Detect which cell encompasses the target text, then output its [X, Y] center coordinate. 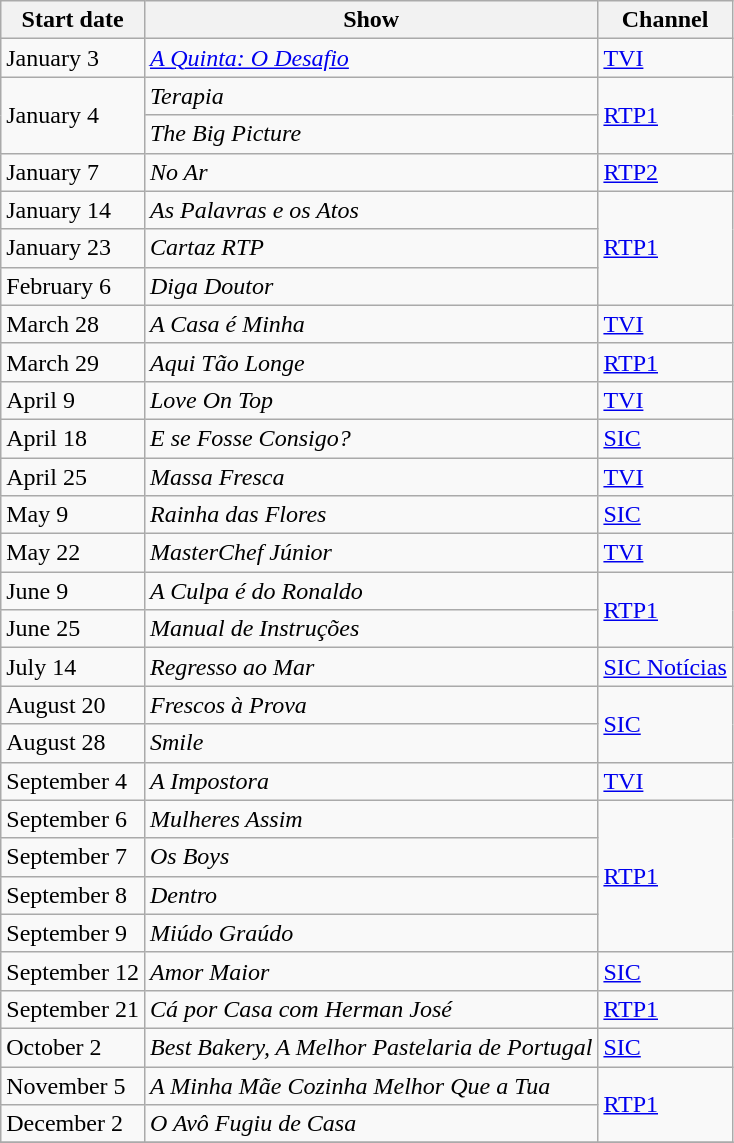
Mulheres Assim [370, 819]
Os Boys [370, 857]
As Palavras e os Atos [370, 210]
September 12 [73, 971]
A Quinta: O Desafio [370, 58]
A Casa é Minha [370, 324]
May 9 [73, 515]
Manual de Instruções [370, 629]
February 6 [73, 286]
Regresso ao Mar [370, 667]
Best Bakery, A Melhor Pastelaria de Portugal [370, 1047]
July 14 [73, 667]
Cá por Casa com Herman José [370, 1009]
A Minha Mãe Cozinha Melhor Que a Tua [370, 1085]
Channel [665, 20]
Start date [73, 20]
August 28 [73, 743]
A Impostora [370, 781]
E se Fosse Consigo? [370, 438]
A Culpa é do Ronaldo [370, 591]
Aqui Tão Longe [370, 362]
September 21 [73, 1009]
Diga Doutor [370, 286]
March 28 [73, 324]
No Ar [370, 172]
May 22 [73, 553]
December 2 [73, 1124]
April 25 [73, 477]
September 8 [73, 895]
November 5 [73, 1085]
Love On Top [370, 400]
Miúdo Graúdo [370, 933]
Terapia [370, 96]
September 4 [73, 781]
March 29 [73, 362]
January 7 [73, 172]
Rainha das Flores [370, 515]
Massa Fresca [370, 477]
Show [370, 20]
January 23 [73, 248]
The Big Picture [370, 134]
September 6 [73, 819]
Dentro [370, 895]
October 2 [73, 1047]
Cartaz RTP [370, 248]
Frescos à Prova [370, 705]
O Avô Fugiu de Casa [370, 1124]
August 20 [73, 705]
Smile [370, 743]
January 14 [73, 210]
June 9 [73, 591]
Amor Maior [370, 971]
April 18 [73, 438]
SIC Notícias [665, 667]
MasterChef Júnior [370, 553]
January 3 [73, 58]
April 9 [73, 400]
September 7 [73, 857]
RTP2 [665, 172]
September 9 [73, 933]
June 25 [73, 629]
January 4 [73, 115]
